Provide the [x, y] coordinate of the cell's center where the given text is located.  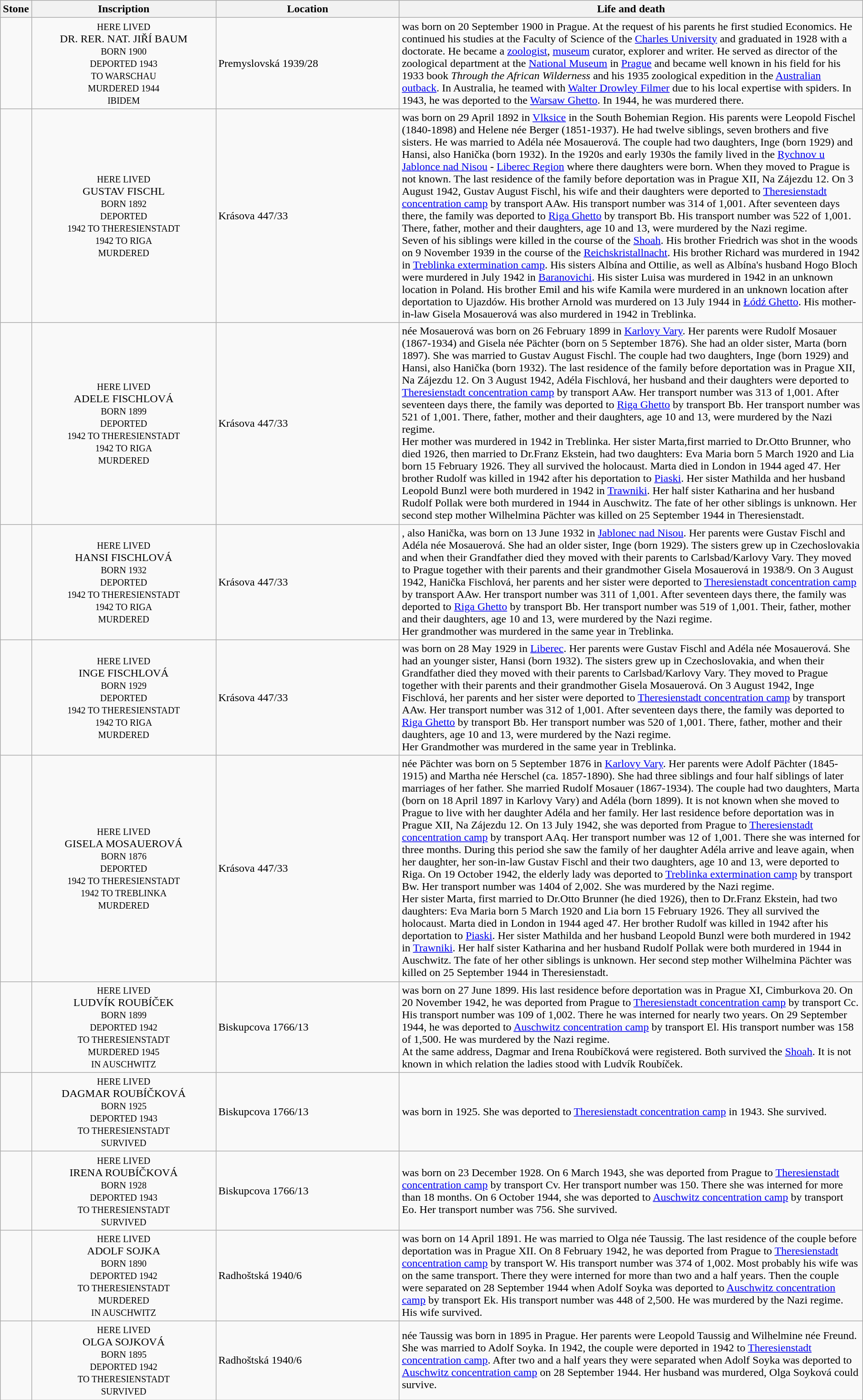
HERE LIVEDHANSI FISCHLOVÁBORN 1932DEPORTED1942 TO THERESIENSTADT1942 TO RIGAMURDERED [124, 582]
HERE LIVEDDR. RER. NAT. JIŘÍ BAUMBORN 1900DEPORTED 1943TO WARSCHAUMURDERED 1944IBIDEM [124, 63]
HERE LIVEDGUSTAV FISCHLBORN 1892DEPORTED1942 TO THERESIENSTADT1942 TO RIGAMURDERED [124, 216]
HERE LIVEDADOLF SOJKABORN 1890DEPORTED 1942TO THERESIENSTADTMURDEREDIN AUSCHWITZ [124, 1275]
HERE LIVEDOLGA SOJKOVÁBORN 1895DEPORTED 1942TO THERESIENSTADTSURVIVED [124, 1360]
HERE LIVEDINGE FISCHLOVÁBORN 1929DEPORTED1942 TO THERESIENSTADT1942 TO RIGAMURDERED [124, 697]
Life and death [631, 9]
Premyslovská 1939/28 [308, 63]
HERE LIVEDDAGMAR ROUBÍČKOVÁBORN 1925DEPORTED 1943TO THERESIENSTADTSURVIVED [124, 1112]
HERE LIVEDLUDVÍK ROUBÍČEKBORN 1899DEPORTED 1942TO THERESIENSTADTMURDERED 1945IN AUSCHWITZ [124, 1027]
Location [308, 9]
Inscription [124, 9]
HERE LIVEDGISELA MOSAUEROVÁBORN 1876DEPORTED1942 TO THERESIENSTADT1942 TO TREBLINKAMURDERED [124, 868]
Stone [16, 9]
was born in 1925. She was deported to Theresienstadt concentration camp in 1943. She survived. [631, 1112]
HERE LIVEDADELE FISCHLOVÁBORN 1899DEPORTED1942 TO THERESIENSTADT1942 TO RIGAMURDERED [124, 423]
HERE LIVEDIRENA ROUBÍČKOVÁBORN 1928DEPORTED 1943TO THERESIENSTADTSURVIVED [124, 1190]
